Detect which cell encompasses the target text, then output its (X, Y) center coordinate. 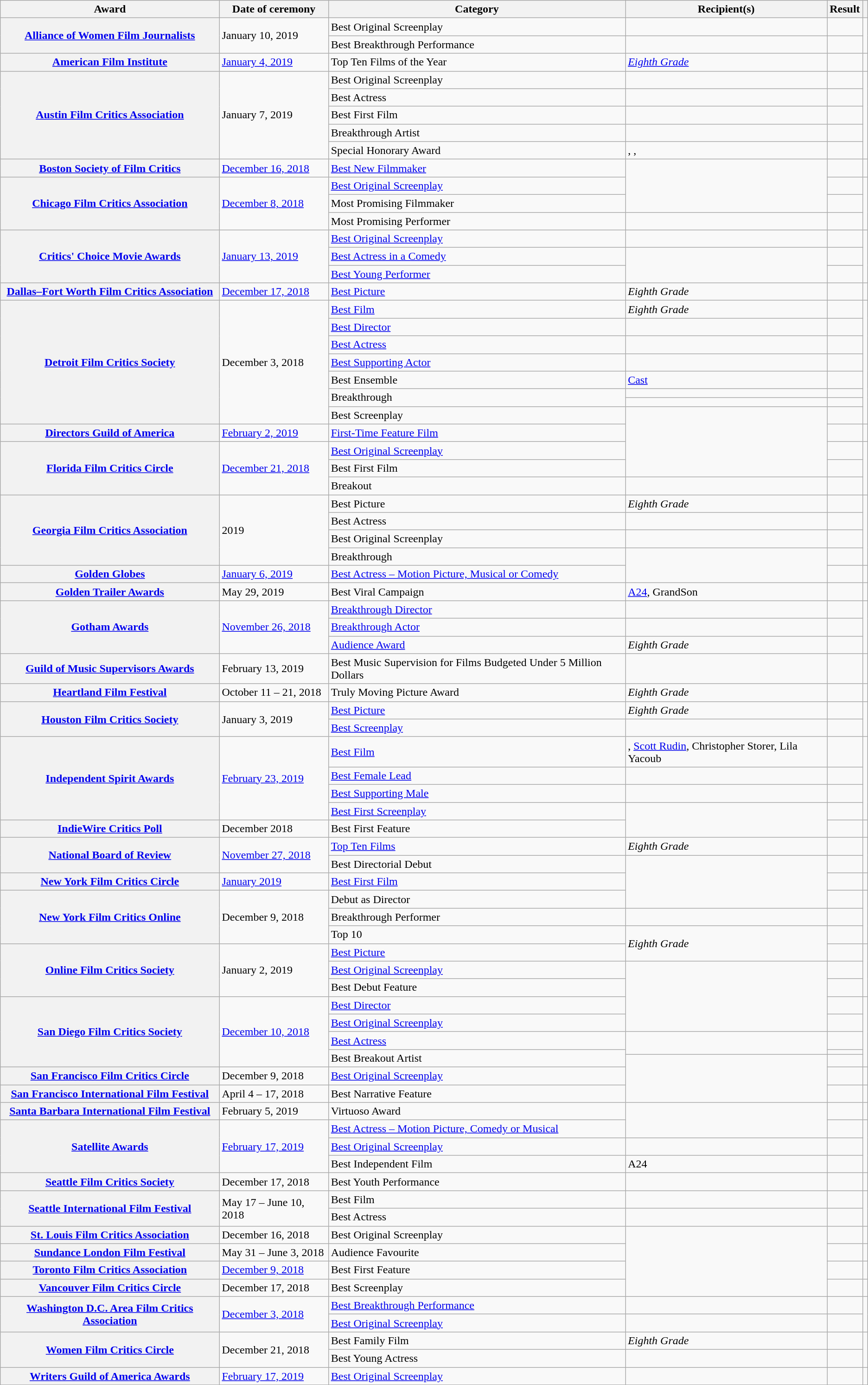
Best Family Film (477, 1340)
December 2018 (274, 829)
Best Youth Performance (477, 1182)
Chicago Film Critics Association (110, 203)
Breakthrough Actor (477, 627)
Best Female Lead (477, 776)
Best Young Actress (477, 1358)
Georgia Film Critics Association (110, 530)
, , (726, 150)
Cast (726, 380)
January 10, 2019 (274, 36)
Houston Film Critics Society (110, 719)
Best Ensemble (477, 380)
Breakthrough Performer (477, 917)
St. Louis Film Critics Association (110, 1235)
January 13, 2019 (274, 256)
Washington D.C. Area Film Critics Association (110, 1314)
Top 10 (477, 935)
Recipient(s) (726, 9)
American Film Institute (110, 62)
Satellite Awards (110, 1147)
Best First Screenplay (477, 811)
Most Promising Filmmaker (477, 203)
Detroit Film Critics Society (110, 362)
January 2, 2019 (274, 970)
2019 (274, 530)
Online Film Critics Society (110, 970)
May 29, 2019 (274, 592)
Top Ten Films (477, 846)
January 2019 (274, 882)
New York Film Critics Online (110, 917)
Debut as Director (477, 899)
Special Honorary Award (477, 150)
First-Time Feature Film (477, 433)
Alliance of Women Film Journalists (110, 36)
Award (110, 9)
Golden Globes (110, 574)
January 3, 2019 (274, 719)
January 6, 2019 (274, 574)
Date of ceremony (274, 9)
San Francisco International Film Festival (110, 1093)
Seattle Film Critics Society (110, 1182)
Audience Favourite (477, 1252)
Best Actress in a Comedy (477, 256)
Directors Guild of America (110, 433)
Best Actress – Motion Picture, Comedy or Musical (477, 1129)
October 11 – 21, 2018 (274, 692)
Heartland Film Festival (110, 692)
San Francisco Film Critics Circle (110, 1076)
Truly Moving Picture Award (477, 692)
Breakthrough Director (477, 609)
Result (845, 9)
A24 (726, 1164)
Best New Filmmaker (477, 168)
Top Ten Films of the Year (477, 62)
Toronto Film Critics Association (110, 1270)
December 8, 2018 (274, 203)
Best Music Supervision for Films Budgeted Under 5 Million Dollars (477, 669)
December 10, 2018 (274, 1032)
Golden Trailer Awards (110, 592)
Category (477, 9)
Best Supporting Male (477, 793)
Best Debut Feature (477, 987)
Best Directorial Debut (477, 864)
Best Breakout Artist (477, 1058)
Best Narrative Feature (477, 1093)
Writers Guild of America Awards (110, 1376)
Seattle International Film Festival (110, 1208)
Independent Spirit Awards (110, 778)
Sundance London Film Festival (110, 1252)
February 5, 2019 (274, 1111)
National Board of Review (110, 855)
New York Film Critics Circle (110, 882)
Breakthrough Artist (477, 133)
Dallas–Fort Worth Film Critics Association (110, 292)
A24, GrandSon (726, 592)
Florida Film Critics Circle (110, 468)
November 27, 2018 (274, 855)
Best Young Performer (477, 274)
Gotham Awards (110, 627)
Critics' Choice Movie Awards (110, 256)
Best Viral Campaign (477, 592)
May 31 – June 3, 2018 (274, 1252)
Boston Society of Film Critics (110, 168)
San Diego Film Critics Society (110, 1032)
Best Independent Film (477, 1164)
Audience Award (477, 645)
Virtuoso Award (477, 1111)
February 13, 2019 (274, 669)
Breakout (477, 486)
, Scott Rudin, Christopher Storer, Lila Yacoub (726, 751)
IndieWire Critics Poll (110, 829)
Vancouver Film Critics Circle (110, 1288)
Most Promising Performer (477, 221)
January 7, 2019 (274, 115)
Austin Film Critics Association (110, 115)
November 26, 2018 (274, 627)
April 4 – 17, 2018 (274, 1093)
February 2, 2019 (274, 433)
Women Film Critics Circle (110, 1349)
Guild of Music Supervisors Awards (110, 669)
May 17 – June 10, 2018 (274, 1208)
Best Actress – Motion Picture, Musical or Comedy (477, 574)
Santa Barbara International Film Festival (110, 1111)
January 4, 2019 (274, 62)
Best Supporting Actor (477, 362)
February 23, 2019 (274, 778)
